Find where the given text appears and provide that cell's center as (x, y) coordinate. 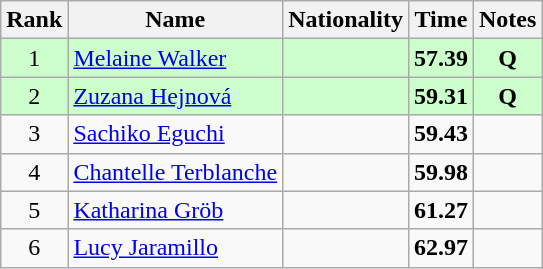
Name (176, 20)
59.31 (440, 96)
Rank (34, 20)
59.98 (440, 172)
59.43 (440, 134)
Lucy Jaramillo (176, 248)
2 (34, 96)
Notes (508, 20)
Time (440, 20)
Chantelle Terblanche (176, 172)
6 (34, 248)
61.27 (440, 210)
Zuzana Hejnová (176, 96)
62.97 (440, 248)
Nationality (346, 20)
1 (34, 58)
4 (34, 172)
Melaine Walker (176, 58)
5 (34, 210)
Sachiko Eguchi (176, 134)
Katharina Gröb (176, 210)
57.39 (440, 58)
3 (34, 134)
